Return [x, y] of the center of cell containing provided text 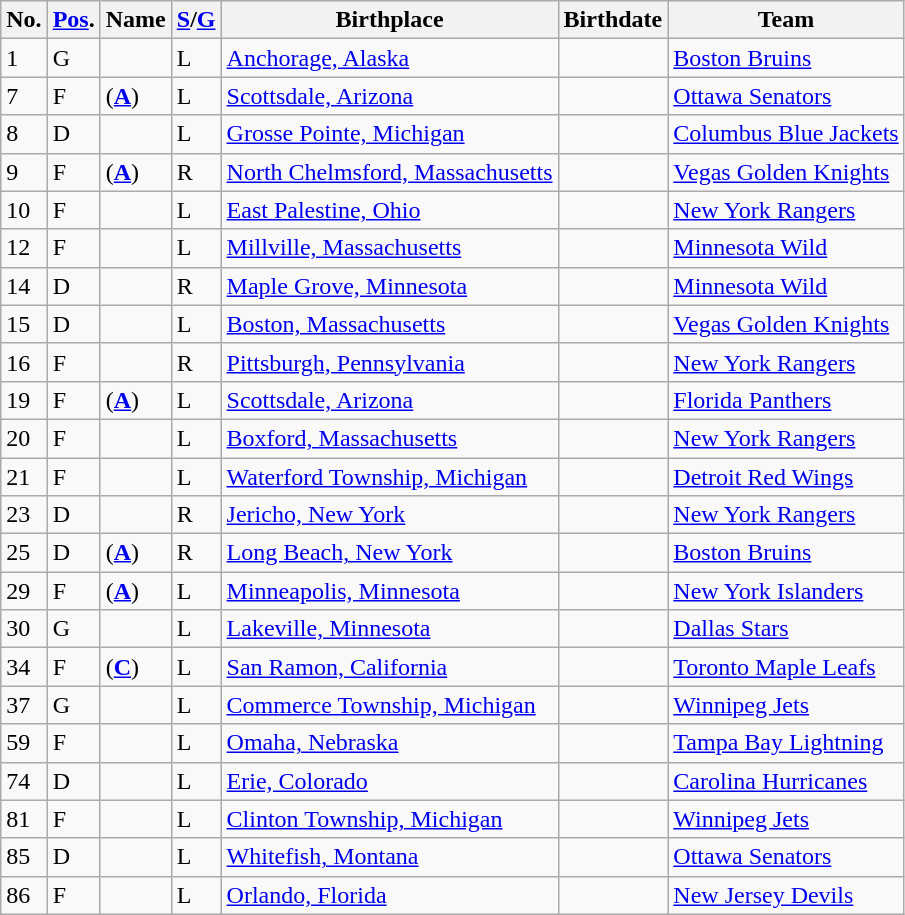
86 [24, 895]
Dallas Stars [786, 629]
Detroit Red Wings [786, 477]
Clinton Township, Michigan [390, 819]
19 [24, 400]
Long Beach, New York [390, 553]
Orlando, Florida [390, 895]
Birthdate [613, 20]
Whitefish, Montana [390, 857]
Boxford, Massachusetts [390, 438]
30 [24, 629]
Florida Panthers [786, 400]
25 [24, 553]
Lakeville, Minnesota [390, 629]
Boston, Massachusetts [390, 324]
74 [24, 781]
10 [24, 210]
Pos. [74, 20]
20 [24, 438]
29 [24, 591]
Birthplace [390, 20]
Jericho, New York [390, 515]
Commerce Township, Michigan [390, 705]
37 [24, 705]
23 [24, 515]
Millville, Massachusetts [390, 248]
9 [24, 172]
No. [24, 20]
New Jersey Devils [786, 895]
16 [24, 362]
Waterford Township, Michigan [390, 477]
59 [24, 743]
Grosse Pointe, Michigan [390, 134]
San Ramon, California [390, 667]
Erie, Colorado [390, 781]
8 [24, 134]
Tampa Bay Lightning [786, 743]
Maple Grove, Minnesota [390, 286]
Columbus Blue Jackets [786, 134]
34 [24, 667]
12 [24, 248]
Name [136, 20]
Omaha, Nebraska [390, 743]
New York Islanders [786, 591]
85 [24, 857]
Carolina Hurricanes [786, 781]
7 [24, 96]
Minneapolis, Minnesota [390, 591]
15 [24, 324]
21 [24, 477]
North Chelmsford, Massachusetts [390, 172]
1 [24, 58]
S/G [196, 20]
81 [24, 819]
Pittsburgh, Pennsylvania [390, 362]
14 [24, 286]
Toronto Maple Leafs [786, 667]
Anchorage, Alaska [390, 58]
Team [786, 20]
(C) [136, 667]
East Palestine, Ohio [390, 210]
